Identify which cell holds the provided text, then report its (x, y) central coordinate. 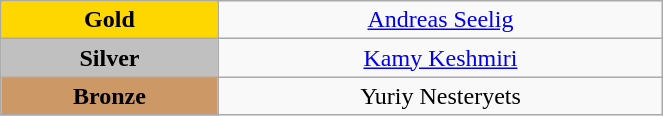
Kamy Keshmiri (440, 58)
Bronze (110, 96)
Gold (110, 20)
Yuriy Nesteryets (440, 96)
Silver (110, 58)
Andreas Seelig (440, 20)
